Output the [X, Y] coordinate of the center of the cell containing the given text.  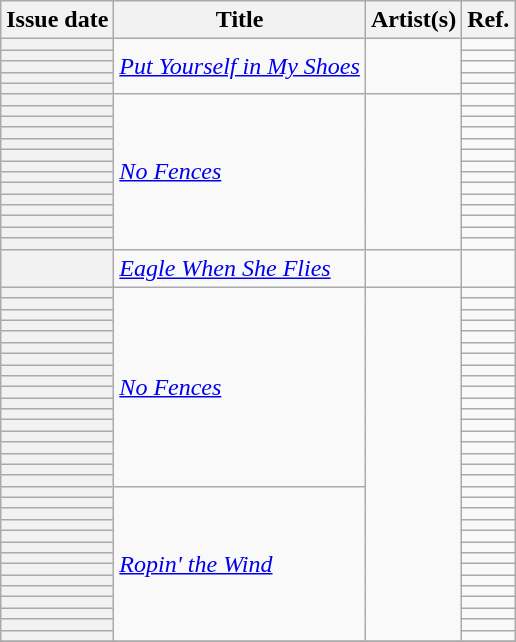
Title [240, 20]
Ref. [488, 20]
Ropin' the Wind [240, 564]
Issue date [58, 20]
Put Yourself in My Shoes [240, 66]
Artist(s) [413, 20]
Eagle When She Flies [240, 268]
